Detect which cell encompasses the target text, then output its [X, Y] center coordinate. 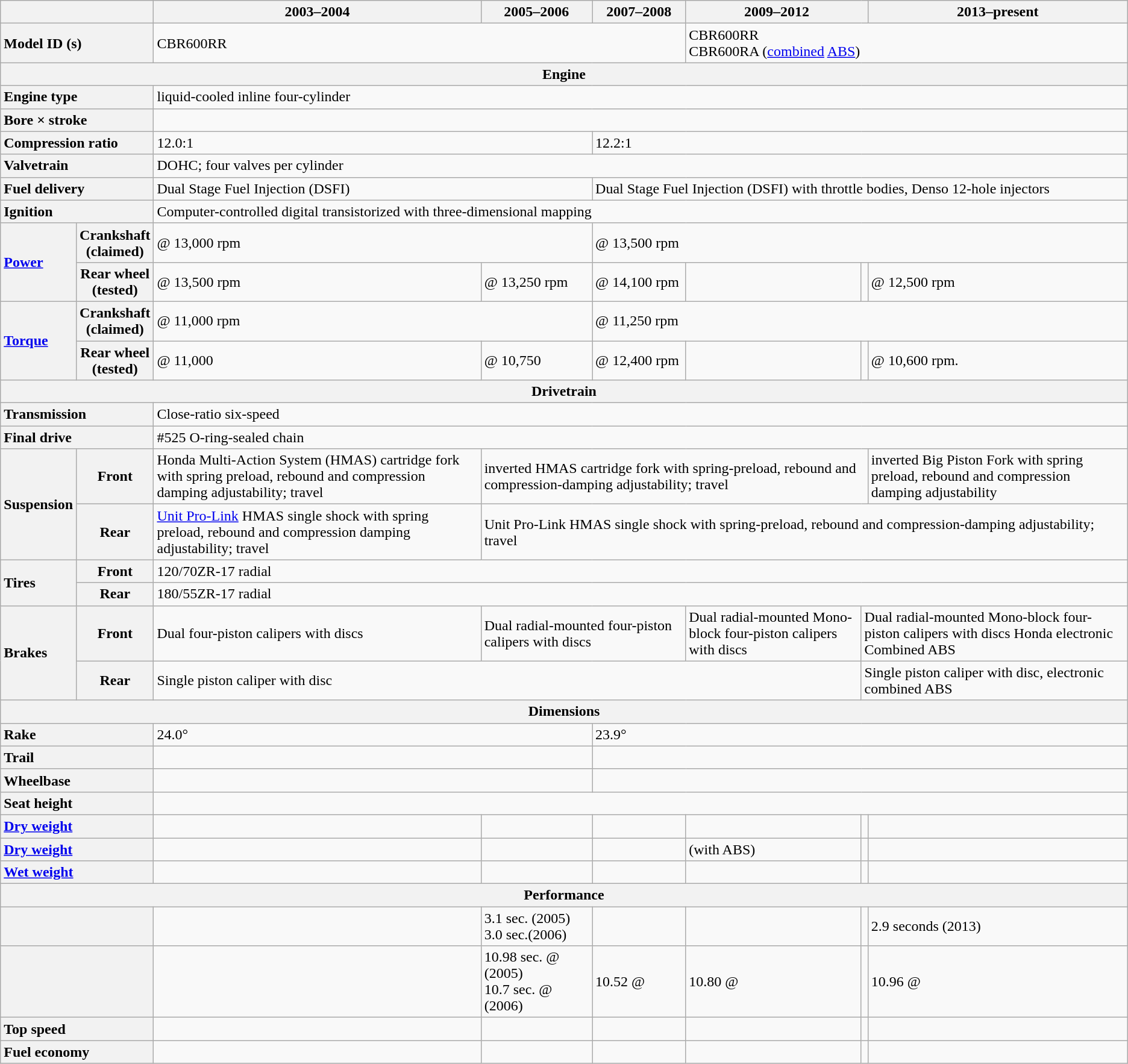
@ 13,250 rpm [536, 282]
2003–2004 [317, 12]
Close-ratio six-speed [641, 415]
Dual radial-mounted Mono-block four-piston calipers with discs Honda electronic Combined ABS [994, 633]
24.0° [373, 734]
DOHC; four valves per cylinder [641, 166]
Performance [564, 895]
10.80 @ [774, 982]
@ 12,500 rpm [998, 282]
Bore × stroke [77, 120]
Dual Stage Fuel Injection (DSFI) with throttle bodies, Denso 12-hole injectors [860, 189]
2009–2012 [777, 12]
liquid-cooled inline four-cylinder [641, 97]
Dual radial-mounted Mono-block four-piston calipers with discs [774, 633]
2007–2008 [639, 12]
Wheelbase [77, 780]
@ 14,100 rpm [639, 282]
@ 13,000 rpm [373, 242]
@ 11,250 rpm [860, 321]
CBR600RR [419, 43]
10.96 @ [998, 982]
Fuel economy [77, 1052]
Engine [564, 74]
2.9 seconds (2013) [998, 927]
Dimensions [564, 712]
Compression ratio [77, 143]
#525 O-ring-sealed chain [641, 437]
Single piston caliper with disc, electronic combined ABS [994, 681]
Brakes [39, 653]
Suspension [39, 504]
CBR600RRCBR600RA (combined ABS) [907, 43]
Drivetrain [564, 392]
2013–present [998, 12]
Single piston caliper with disc [507, 681]
12.0:1 [373, 143]
Torque [39, 340]
Honda Multi-Action System (HMAS) cartridge fork with spring preload, rebound and compression damping adjustability; travel [317, 477]
Rake [77, 734]
Dual Stage Fuel Injection (DSFI) [373, 189]
@ 10,750 [536, 360]
180/55ZR-17 radial [641, 594]
Ignition [77, 211]
Model ID (s) [77, 43]
Power [39, 262]
@ 11,000 [317, 360]
Dual radial-mounted four-piston calipers with discs [583, 633]
Final drive [77, 437]
3.1 sec. (2005)3.0 sec.(2006) [536, 927]
@ 11,000 rpm [373, 321]
10.98 sec. @ (2005)10.7 sec. @ (2006) [536, 982]
@ 10,600 rpm. [998, 360]
Wet weight [77, 872]
Valvetrain [77, 166]
inverted Big Piston Fork with spring preload, rebound and compression damping adjustability [998, 477]
Unit Pro-Link HMAS single shock with spring-preload, rebound and compression-damping adjustability; travel [804, 532]
Tires [39, 583]
10.52 @ [639, 982]
Engine type [77, 97]
Trail [77, 757]
inverted HMAS cartridge fork with spring-preload, rebound and compression-damping adjustability; travel [674, 477]
2005–2006 [536, 12]
Seat height [77, 803]
23.9° [860, 734]
120/70ZR-17 radial [641, 571]
Dual four-piston calipers with discs [317, 633]
Fuel delivery [77, 189]
(with ABS) [774, 849]
Transmission [77, 415]
Unit Pro-Link HMAS single shock with spring preload, rebound and compression damping adjustability; travel [317, 532]
12.2:1 [860, 143]
Top speed [77, 1029]
@ 12,400 rpm [639, 360]
Computer-controlled digital transistorized with three-dimensional mapping [641, 211]
